Search for the cell housing the specified text and yield its [x, y] center coordinate. 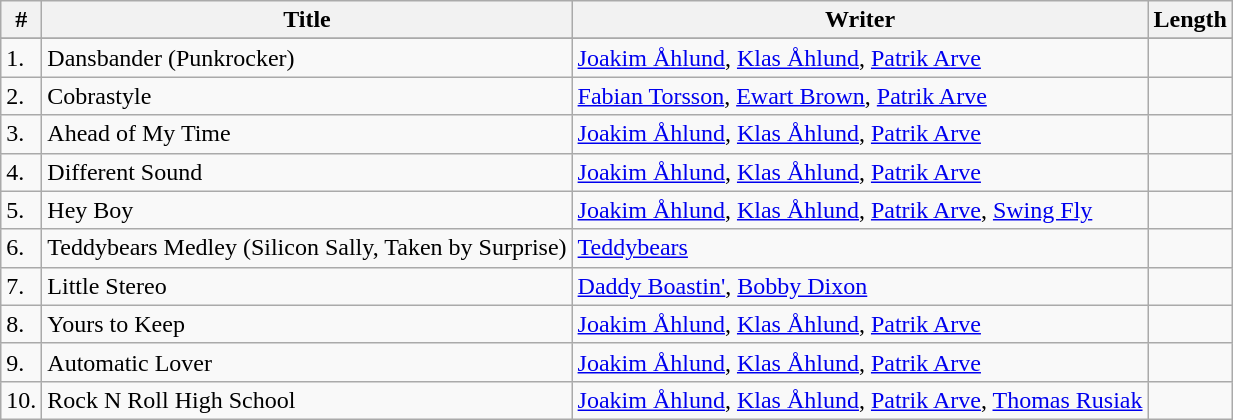
4. [22, 172]
Yours to Keep [307, 324]
Rock N Roll High School [307, 400]
3. [22, 134]
Hey Boy [307, 210]
1. [22, 58]
7. [22, 286]
Dansbander (Punkrocker) [307, 58]
2. [22, 96]
Title [307, 20]
6. [22, 248]
Different Sound [307, 172]
9. [22, 362]
Cobrastyle [307, 96]
Length [1190, 20]
5. [22, 210]
# [22, 20]
10. [22, 400]
Teddybears Medley (Silicon Sally, Taken by Surprise) [307, 248]
Joakim Åhlund, Klas Åhlund, Patrik Arve, Swing Fly [860, 210]
Ahead of My Time [307, 134]
Daddy Boastin', Bobby Dixon [860, 286]
Little Stereo [307, 286]
Automatic Lover [307, 362]
Joakim Åhlund, Klas Åhlund, Patrik Arve, Thomas Rusiak [860, 400]
Teddybears [860, 248]
8. [22, 324]
Fabian Torsson, Ewart Brown, Patrik Arve [860, 96]
Writer [860, 20]
